Capture the cell that displays the provided text and extract its [x, y] central coordinate. 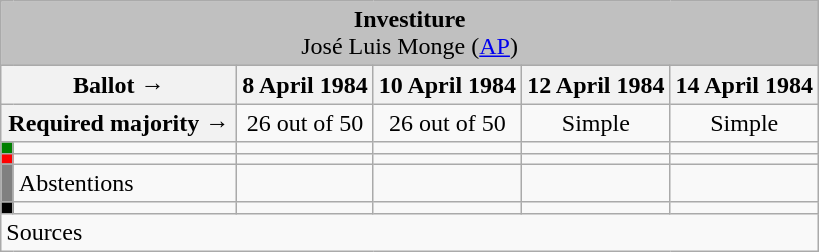
12 April 1984 [596, 85]
Abstentions [125, 183]
InvestitureJosé Luis Monge (AP) [410, 34]
Sources [410, 232]
10 April 1984 [447, 85]
14 April 1984 [744, 85]
Required majority → [119, 123]
8 April 1984 [305, 85]
Ballot → [119, 85]
